Identify which cell holds the provided text, then report its [x, y] central coordinate. 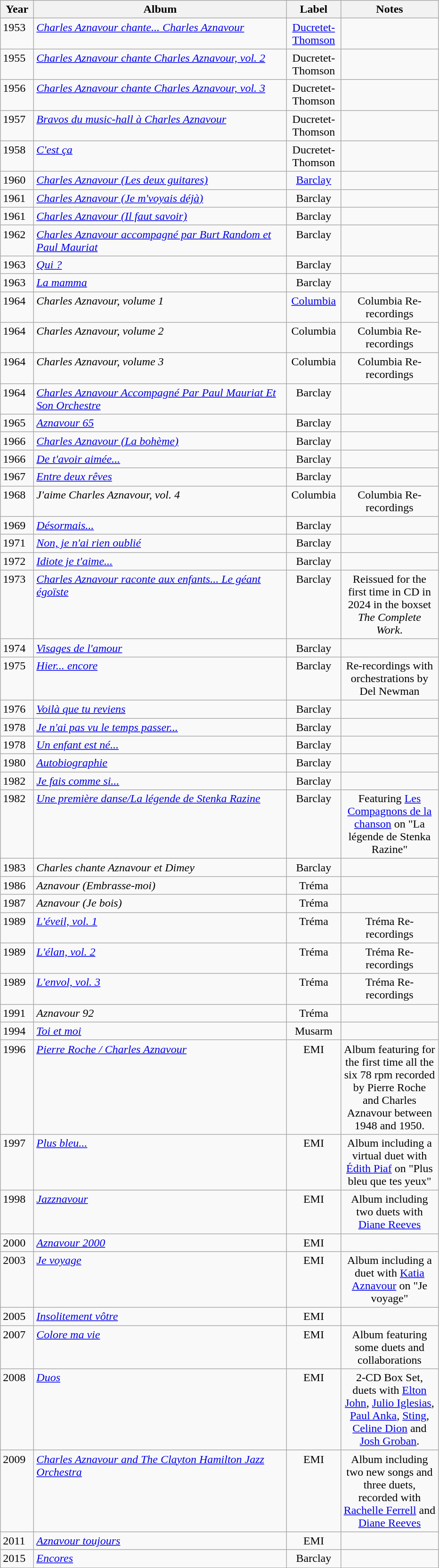
1973 [17, 604]
Plus bleu... [160, 1162]
Non, je n'ai rien oublié [160, 543]
Charles Aznavour Accompagné Par Paul Mauriat Et Son Orchestre [160, 399]
L'élan, vol. 2 [160, 958]
1957 [17, 125]
1956 [17, 95]
Charles Aznavour and The Clayton Hamilton Jazz Orchestra [160, 1491]
Charles Aznavour (Je m'voyais déjà) [160, 198]
1972 [17, 561]
2005 [17, 1317]
Album featuring some duets and collaborations [390, 1347]
Charles Aznavour (La bohème) [160, 441]
Hier... encore [160, 678]
1976 [17, 709]
2011 [17, 1541]
1986 [17, 885]
1974 [17, 648]
1994 [17, 1031]
1998 [17, 1212]
2007 [17, 1347]
1955 [17, 64]
1965 [17, 423]
1953 [17, 34]
Charles Aznavour (Il faut savoir) [160, 216]
2015 [17, 1559]
La mamma [160, 282]
1960 [17, 180]
1962 [17, 240]
1980 [17, 763]
Re-recordings with orchestrations by Del Newman [390, 678]
C'est ça [160, 156]
Un enfant est né... [160, 745]
Aznavour toujours [160, 1541]
Entre deux rêves [160, 477]
Encores [160, 1559]
Je voyage [160, 1279]
1975 [17, 678]
Album [160, 9]
Charles Aznavour, volume 2 [160, 338]
L'éveil, vol. 1 [160, 927]
2003 [17, 1279]
Visages de l'amour [160, 648]
L'envol, vol. 3 [160, 989]
Qui ? [160, 265]
Charles Aznavour raconte aux enfants... Le géant égoïste [160, 604]
Pierre Roche / Charles Aznavour [160, 1087]
Notes [390, 9]
Duos [160, 1409]
Colore ma vie [160, 1347]
Une première danse/La légende de Stenka Razine [160, 824]
2-CD Box Set, duets with Elton John, Julio Iglesias, Paul Anka, Sting, Celine Dion and Josh Groban. [390, 1409]
Year [17, 9]
1983 [17, 868]
Album including two duets with Diane Reeves [390, 1212]
Album including a virtual duet with Édith Piaf on "Plus bleu que tes yeux" [390, 1162]
Je n'ai pas vu le temps passer... [160, 727]
Charles Aznavour chante Charles Aznavour, vol. 3 [160, 95]
Aznavour 65 [160, 423]
Charles Aznavour chante... Charles Aznavour [160, 34]
2008 [17, 1409]
De t'avoir aimée... [160, 459]
Charles Aznavour (Les deux guitares) [160, 180]
Featuring Les Compagnons de la chanson on "La légende de Stenka Razine" [390, 824]
Album featuring for the first time all the six 78 rpm recorded by Pierre Roche and Charles Aznavour between 1948 and 1950. [390, 1087]
Désormais... [160, 525]
J'aime Charles Aznavour, vol. 4 [160, 501]
Voilà que tu reviens [160, 709]
Aznavour (Je bois) [160, 903]
Charles Aznavour, volume 1 [160, 307]
1969 [17, 525]
Insolitement vôtre [160, 1317]
Idiote je t'aime... [160, 561]
Bravos du music-hall à Charles Aznavour [160, 125]
1958 [17, 156]
Charles Aznavour accompagné par Burt Random et Paul Mauriat [160, 240]
Charles Aznavour chante Charles Aznavour, vol. 2 [160, 64]
Je fais comme si... [160, 781]
Reissued for the first time in CD in 2024 in the boxset The Complete Work. [390, 604]
1971 [17, 543]
1991 [17, 1013]
Musarm [314, 1031]
2009 [17, 1491]
1968 [17, 501]
Aznavour 2000 [160, 1242]
Charles chante Aznavour et Dimey [160, 868]
Charles Aznavour, volume 3 [160, 368]
Autobiographie [160, 763]
Aznavour (Embrasse-moi) [160, 885]
2000 [17, 1242]
Album including a duet with Katia Aznavour on "Je voyage" [390, 1279]
Toi et moi [160, 1031]
Label [314, 9]
1987 [17, 903]
Aznavour 92 [160, 1013]
1967 [17, 477]
Jazznavour [160, 1212]
1996 [17, 1087]
1997 [17, 1162]
Album including two new songs and three duets, recorded with Rachelle Ferrell and Diane Reeves [390, 1491]
